Identify which cell holds the provided text, then report its [x, y] central coordinate. 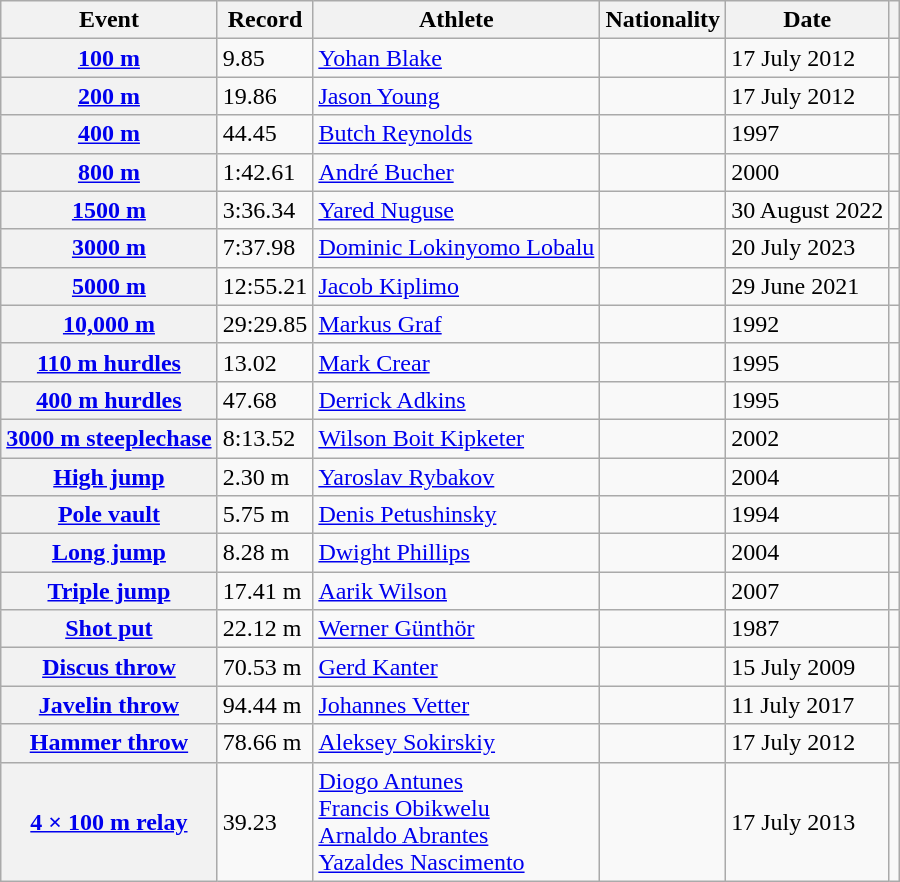
Werner Günthör [456, 629]
39.23 [265, 822]
3:36.34 [265, 210]
High jump [109, 477]
1994 [808, 515]
800 m [109, 172]
2.30 m [265, 477]
Record [265, 20]
15 July 2009 [808, 667]
1987 [808, 629]
Pole vault [109, 515]
94.44 m [265, 705]
400 m [109, 134]
19.86 [265, 96]
Diogo AntunesFrancis ObikweluArnaldo AbrantesYazaldes Nascimento [456, 822]
78.66 m [265, 743]
8:13.52 [265, 438]
Johannes Vetter [456, 705]
Derrick Adkins [456, 400]
30 August 2022 [808, 210]
Javelin throw [109, 705]
1500 m [109, 210]
Dominic Lokinyomo Lobalu [456, 248]
Long jump [109, 553]
29 June 2021 [808, 286]
Nationality [663, 20]
Aarik Wilson [456, 591]
1992 [808, 324]
29:29.85 [265, 324]
2007 [808, 591]
8.28 m [265, 553]
Jacob Kiplimo [456, 286]
Yaroslav Rybakov [456, 477]
3000 m [109, 248]
1:42.61 [265, 172]
400 m hurdles [109, 400]
100 m [109, 58]
17.41 m [265, 591]
Event [109, 20]
Markus Graf [456, 324]
110 m hurdles [109, 362]
4 × 100 m relay [109, 822]
Butch Reynolds [456, 134]
70.53 m [265, 667]
2000 [808, 172]
Athlete [456, 20]
Mark Crear [456, 362]
10,000 m [109, 324]
Jason Young [456, 96]
André Bucher [456, 172]
200 m [109, 96]
Discus throw [109, 667]
Yohan Blake [456, 58]
Wilson Boit Kipketer [456, 438]
13.02 [265, 362]
2002 [808, 438]
3000 m steeplechase [109, 438]
7:37.98 [265, 248]
Hammer throw [109, 743]
Shot put [109, 629]
Dwight Phillips [456, 553]
12:55.21 [265, 286]
5.75 m [265, 515]
44.45 [265, 134]
11 July 2017 [808, 705]
20 July 2023 [808, 248]
5000 m [109, 286]
47.68 [265, 400]
Yared Nuguse [456, 210]
Gerd Kanter [456, 667]
Triple jump [109, 591]
Aleksey Sokirskiy [456, 743]
Denis Petushinsky [456, 515]
Date [808, 20]
22.12 m [265, 629]
9.85 [265, 58]
1997 [808, 134]
17 July 2013 [808, 822]
